Capture the cell that displays the provided text and extract its (X, Y) central coordinate. 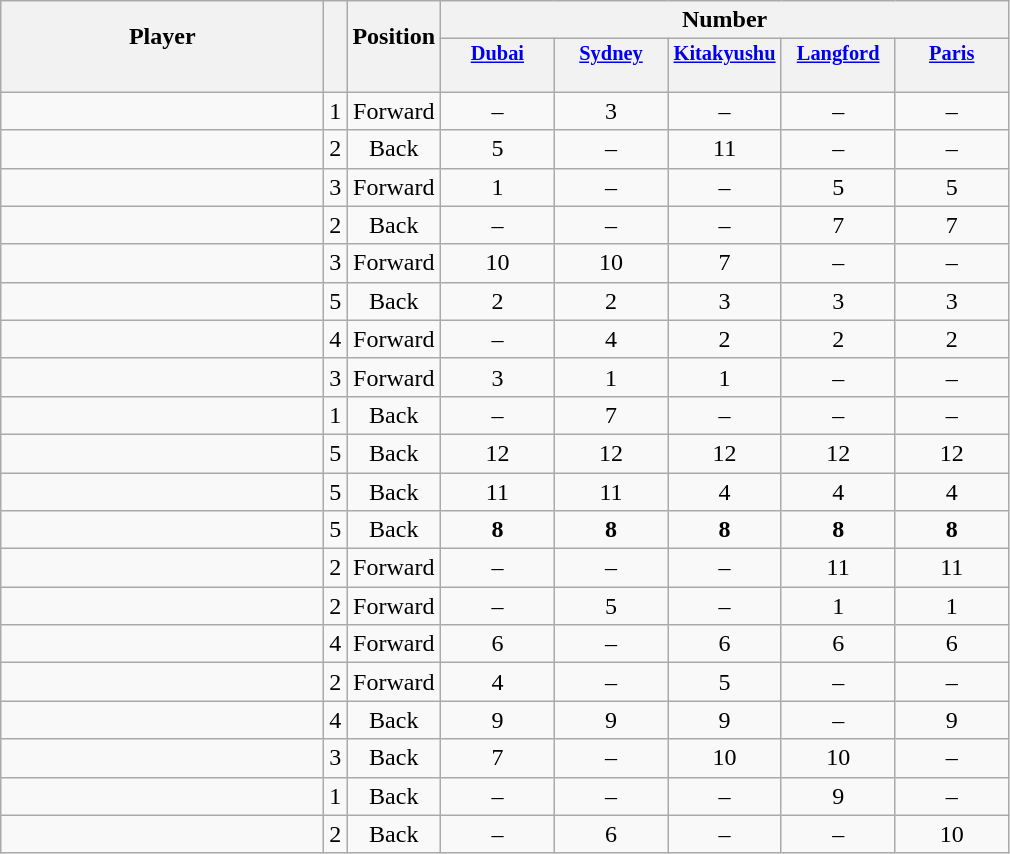
Kitakyushu (725, 54)
Position (394, 36)
Dubai (498, 54)
Langford (838, 54)
Sydney (611, 54)
Paris (952, 54)
Player (162, 36)
Number (725, 20)
